Capture the cell that displays the provided text and extract its [x, y] central coordinate. 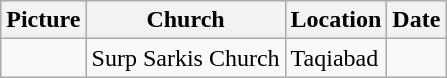
Surp Sarkis Church [186, 58]
Taqiabad [336, 58]
Picture [44, 20]
Date [416, 20]
Location [336, 20]
Church [186, 20]
